Provide the (x, y) coordinate of the cell's center where the given text is located.  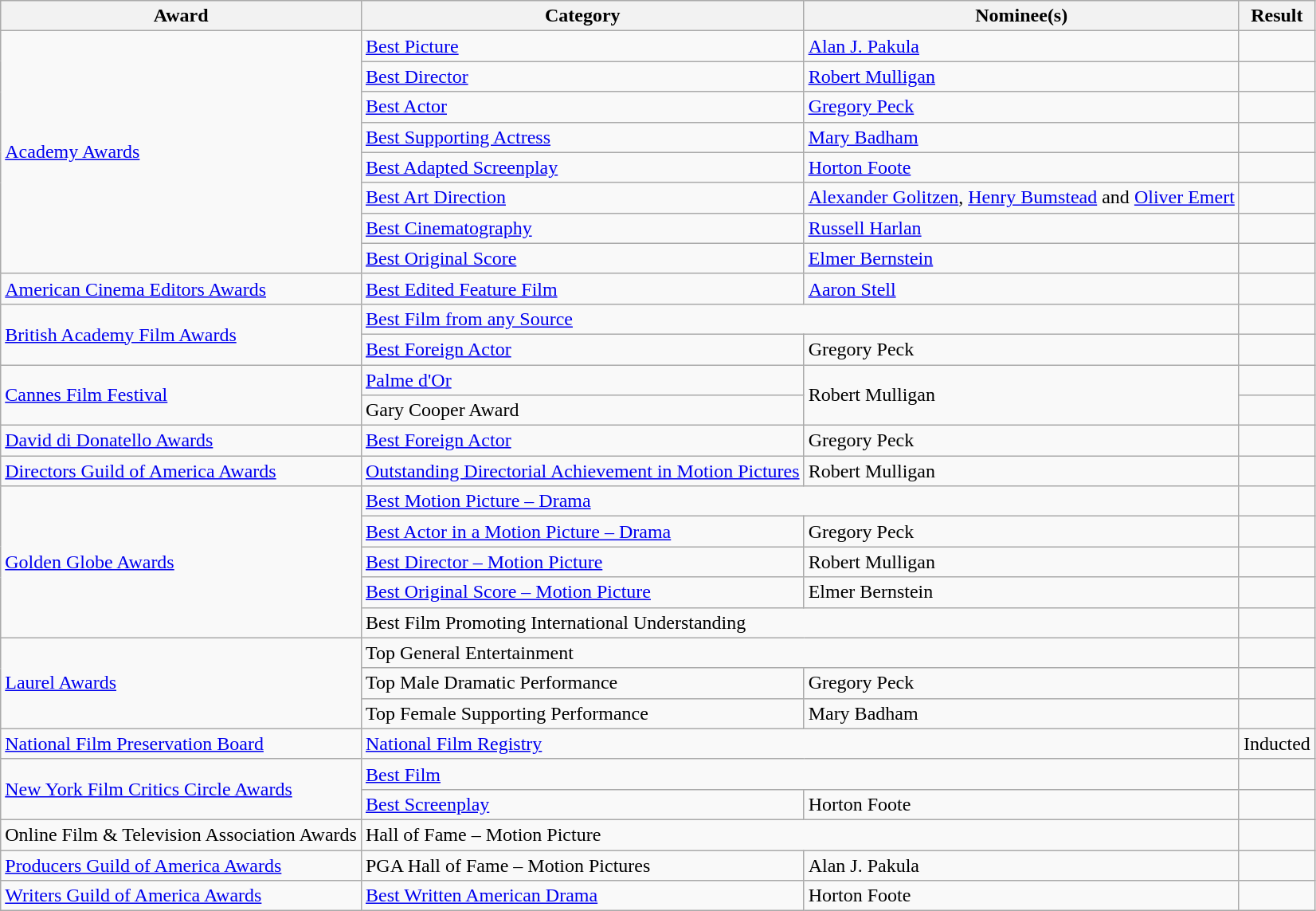
Academy Awards (182, 152)
Writers Guild of America Awards (182, 896)
New York Film Critics Circle Awards (182, 789)
Category (582, 16)
Best Picture (582, 46)
Laurel Awards (182, 683)
David di Donatello Awards (182, 441)
Aaron Stell (1021, 289)
Top Female Supporting Performance (582, 713)
Best Screenplay (582, 804)
National Film Registry (800, 744)
Best Written American Drama (582, 896)
Best Film (800, 774)
Top Male Dramatic Performance (582, 683)
National Film Preservation Board (182, 744)
Best Actor in a Motion Picture – Drama (582, 532)
American Cinema Editors Awards (182, 289)
Result (1276, 16)
Outstanding Directorial Achievement in Motion Pictures (582, 471)
Best Art Direction (582, 198)
Best Supporting Actress (582, 137)
Best Cinematography (582, 228)
Best Original Score – Motion Picture (582, 592)
Russell Harlan (1021, 228)
British Academy Film Awards (182, 334)
Nominee(s) (1021, 16)
Gary Cooper Award (582, 410)
Best Edited Feature Film (582, 289)
Directors Guild of America Awards (182, 471)
Inducted (1276, 744)
Best Film Promoting International Understanding (800, 622)
Producers Guild of America Awards (182, 865)
Cannes Film Festival (182, 395)
Best Film from any Source (800, 319)
Best Original Score (582, 258)
Best Actor (582, 107)
Alexander Golitzen, Henry Bumstead and Oliver Emert (1021, 198)
PGA Hall of Fame – Motion Pictures (582, 865)
Best Motion Picture – Drama (800, 501)
Award (182, 16)
Hall of Fame – Motion Picture (800, 834)
Top General Entertainment (800, 653)
Online Film & Television Association Awards (182, 834)
Palme d'Or (582, 380)
Best Adapted Screenplay (582, 167)
Golden Globe Awards (182, 562)
Best Director – Motion Picture (582, 562)
Best Director (582, 77)
